Detect which cell encompasses the target text, then output its [x, y] center coordinate. 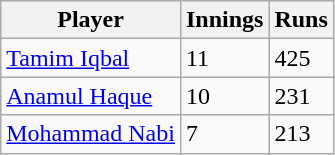
425 [301, 58]
Tamim Iqbal [91, 58]
231 [301, 96]
213 [301, 134]
Player [91, 20]
7 [224, 134]
Mohammad Nabi [91, 134]
10 [224, 96]
Anamul Haque [91, 96]
11 [224, 58]
Innings [224, 20]
Runs [301, 20]
